From the cell containing the given text, extract its center point as [X, Y] coordinate. 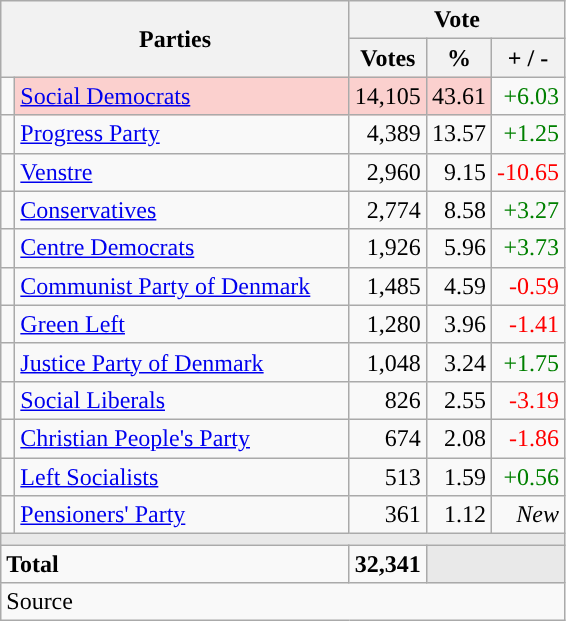
+ / - [528, 58]
Social Democrats [182, 96]
1,485 [388, 286]
+0.56 [528, 477]
+3.27 [528, 210]
2,960 [388, 172]
361 [388, 515]
13.57 [458, 134]
+6.03 [528, 96]
+3.73 [528, 248]
2.55 [458, 400]
Conservatives [182, 210]
8.58 [458, 210]
-10.65 [528, 172]
-1.41 [528, 324]
1,048 [388, 362]
Parties [176, 39]
2,774 [388, 210]
513 [388, 477]
1,280 [388, 324]
9.15 [458, 172]
Venstre [182, 172]
Votes [388, 58]
Centre Democrats [182, 248]
Total [176, 564]
Vote [456, 20]
+1.25 [528, 134]
Progress Party [182, 134]
3.24 [458, 362]
4,389 [388, 134]
14,105 [388, 96]
+1.75 [528, 362]
-1.86 [528, 438]
Social Liberals [182, 400]
5.96 [458, 248]
Justice Party of Denmark [182, 362]
3.96 [458, 324]
32,341 [388, 564]
2.08 [458, 438]
Green Left [182, 324]
4.59 [458, 286]
-0.59 [528, 286]
1,926 [388, 248]
Pensioners' Party [182, 515]
Communist Party of Denmark [182, 286]
% [458, 58]
826 [388, 400]
1.59 [458, 477]
Source [283, 602]
674 [388, 438]
Left Socialists [182, 477]
43.61 [458, 96]
-3.19 [528, 400]
New [528, 515]
Christian People's Party [182, 438]
1.12 [458, 515]
